Provide the [X, Y] coordinate of the cell's center where the given text is located.  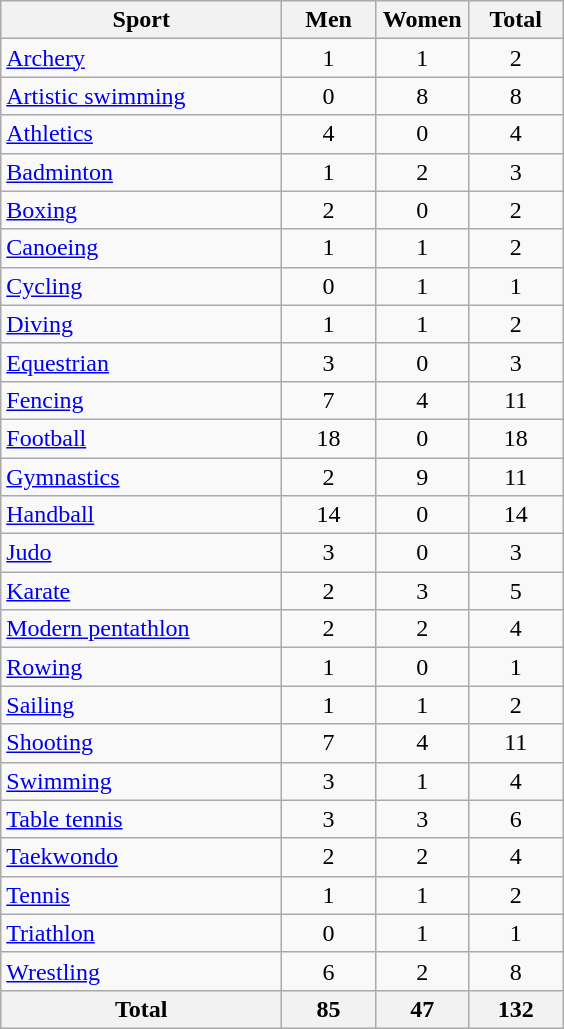
Archery [142, 58]
Shooting [142, 743]
9 [422, 477]
Canoeing [142, 248]
Sailing [142, 705]
47 [422, 1009]
Boxing [142, 210]
Taekwondo [142, 857]
Table tennis [142, 819]
132 [516, 1009]
Equestrian [142, 362]
Diving [142, 324]
5 [516, 591]
Judo [142, 553]
Swimming [142, 781]
Gymnastics [142, 477]
Triathlon [142, 933]
Badminton [142, 172]
Fencing [142, 400]
Rowing [142, 667]
Modern pentathlon [142, 629]
Tennis [142, 895]
Wrestling [142, 971]
85 [329, 1009]
Karate [142, 591]
Cycling [142, 286]
Women [422, 20]
Artistic swimming [142, 96]
Football [142, 438]
Men [329, 20]
Athletics [142, 134]
Sport [142, 20]
Handball [142, 515]
